Determine the (X, Y) coordinate at the center of the cell enclosing the given text.  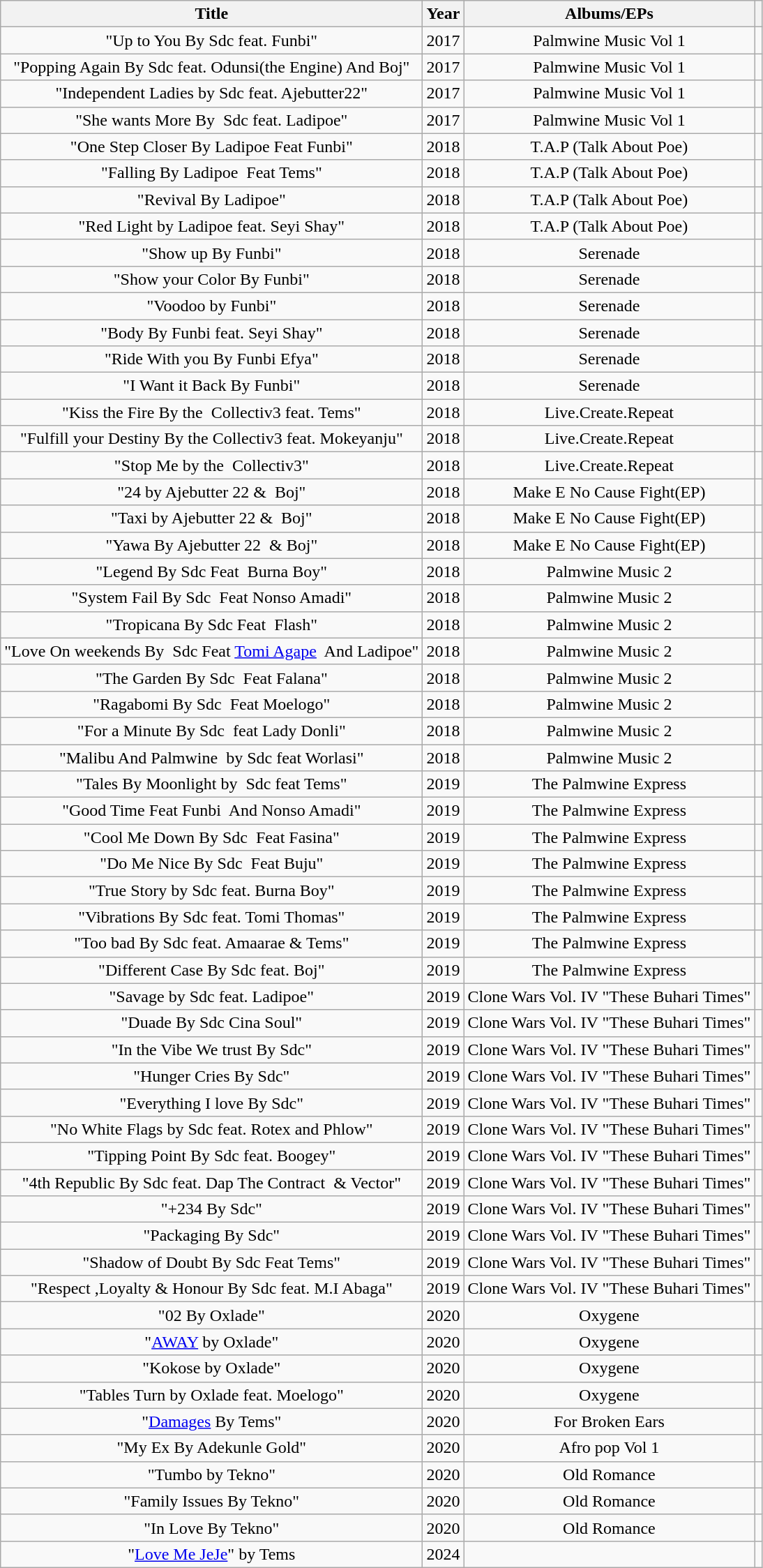
"Red Light by Ladipoe feat. Seyi Shay" (212, 226)
"Show your Color By Funbi" (212, 279)
"Fulfill your Destiny By the Collectiv3 feat. Mokeyanju" (212, 439)
"Falling By Ladipoe Feat Tems" (212, 173)
"Family Issues By Tekno" (212, 1501)
"Kiss the Fire By the Collectiv3 feat. Tems" (212, 412)
"System Fail By Sdc Feat Nonso Amadi" (212, 598)
"Show up By Funbi" (212, 253)
"Cool Me Down By Sdc Feat Fasina" (212, 837)
"Ride With you By Funbi Efya" (212, 359)
"Tipping Point By Sdc feat. Boogey" (212, 1156)
"Stop Me by the Collectiv3" (212, 465)
"She wants More By Sdc feat. Ladipoe" (212, 120)
Afro pop Vol 1 (610, 1448)
"The Garden By Sdc Feat Falana" (212, 678)
"My Ex By Adekunle Gold" (212, 1448)
"True Story by Sdc feat. Burna Boy" (212, 890)
Title (212, 14)
"Shadow of Doubt By Sdc Feat Tems" (212, 1262)
"Yawa By Ajebutter 22 & Boj" (212, 545)
"Tumbo by Tekno" (212, 1474)
"Love On weekends By Sdc Feat Tomi Agape And Ladipoe" (212, 651)
"In the Vibe We trust By Sdc" (212, 1050)
"Savage by Sdc feat. Ladipoe" (212, 996)
"Taxi by Ajebutter 22 & Boj" (212, 518)
"Body By Funbi feat. Seyi Shay" (212, 333)
"I Want it Back By Funbi" (212, 386)
"+234 By Sdc" (212, 1209)
"Up to You By Sdc feat. Funbi" (212, 40)
Year (444, 14)
"Different Case By Sdc feat. Boj" (212, 970)
"Do Me Nice By Sdc Feat Buju" (212, 864)
"Voodoo by Funbi" (212, 306)
"In Love By Tekno" (212, 1528)
"4th Republic By Sdc feat. Dap The Contract & Vector" (212, 1183)
"Respect ,Loyalty & Honour By Sdc feat. M.I Abaga" (212, 1289)
"Ragabomi By Sdc Feat Moelogo" (212, 704)
Albums/EPs (610, 14)
"Revival By Ladipoe" (212, 200)
"Malibu And Palmwine by Sdc feat Worlasi" (212, 757)
"One Step Closer By Ladipoe Feat Funbi" (212, 147)
"AWAY by Oxlade" (212, 1342)
"Hunger Cries By Sdc" (212, 1076)
"Damages By Tems" (212, 1421)
"No White Flags by Sdc feat. Rotex and Phlow" (212, 1129)
"Tables Turn by Oxlade feat. Moelogo" (212, 1395)
"Tales By Moonlight by Sdc feat Tems" (212, 784)
"Packaging By Sdc" (212, 1236)
"Love Me JeJe" by Tems (212, 1554)
"Tropicana By Sdc Feat Flash" (212, 625)
"Vibrations By Sdc feat. Tomi Thomas" (212, 917)
2024 (444, 1554)
For Broken Ears (610, 1421)
"Independent Ladies by Sdc feat. Ajebutter22" (212, 94)
"Too bad By Sdc feat. Amaarae & Tems" (212, 943)
"For a Minute By Sdc feat Lady Donli" (212, 731)
"Duade By Sdc Cina Soul" (212, 1023)
"Popping Again By Sdc feat. Odunsi(the Engine) And Boj" (212, 67)
"Legend By Sdc Feat Burna Boy" (212, 572)
"02 By Oxlade" (212, 1315)
"Kokose by Oxlade" (212, 1368)
"Good Time Feat Funbi And Nonso Amadi" (212, 811)
"24 by Ajebutter 22 & Boj" (212, 492)
"Everything I love By Sdc" (212, 1103)
